Detect which cell encompasses the target text, then output its [X, Y] center coordinate. 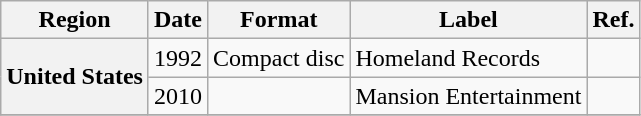
Label [468, 20]
Format [279, 20]
Compact disc [279, 58]
1992 [178, 58]
2010 [178, 96]
Homeland Records [468, 58]
Region [75, 20]
Date [178, 20]
United States [75, 77]
Mansion Entertainment [468, 96]
Ref. [614, 20]
